Scan for the cell matching the given text and deliver its (x, y) coordinate at center. 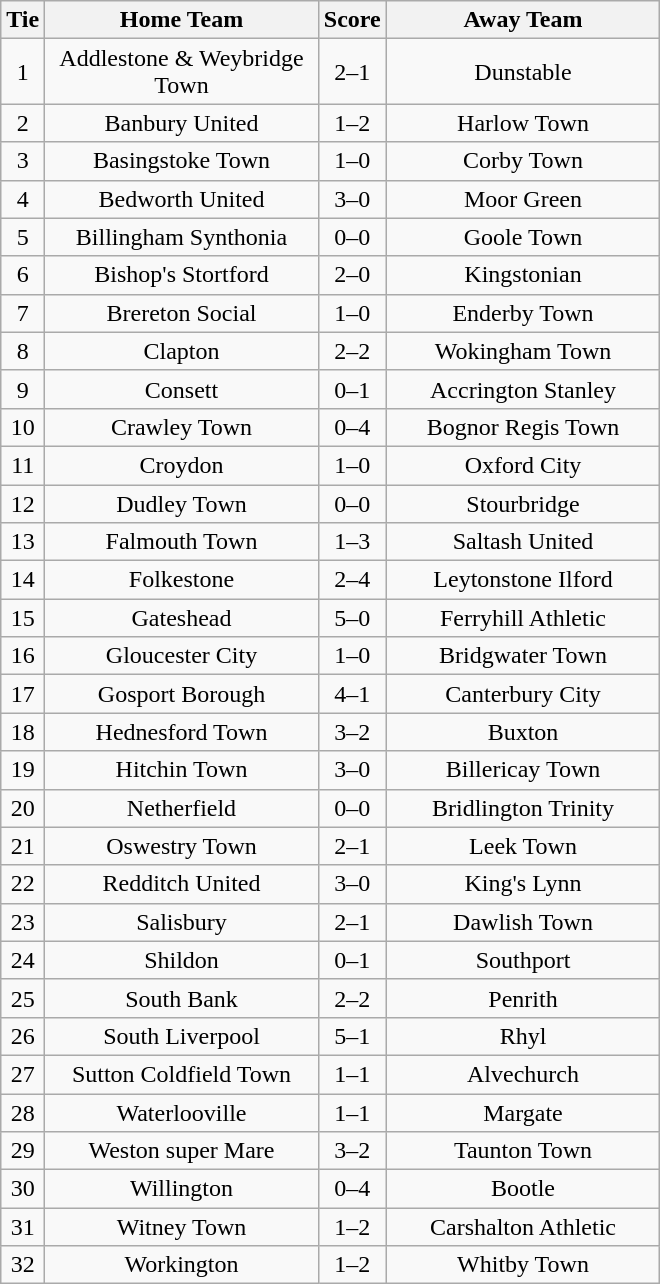
Away Team (523, 20)
5–1 (352, 1036)
Croydon (182, 465)
6 (23, 275)
Southport (523, 960)
4–1 (352, 694)
Harlow Town (523, 123)
27 (23, 1074)
South Bank (182, 998)
22 (23, 884)
Redditch United (182, 884)
9 (23, 389)
Gloucester City (182, 656)
Clapton (182, 351)
Waterlooville (182, 1113)
Score (352, 20)
Banbury United (182, 123)
Bridgwater Town (523, 656)
Hednesford Town (182, 732)
Sutton Coldfield Town (182, 1074)
Shildon (182, 960)
Folkestone (182, 580)
Tie (23, 20)
Margate (523, 1113)
Ferryhill Athletic (523, 618)
Addlestone & Weybridge Town (182, 72)
11 (23, 465)
Oxford City (523, 465)
Gateshead (182, 618)
Wokingham Town (523, 351)
21 (23, 846)
13 (23, 542)
Taunton Town (523, 1151)
10 (23, 427)
Enderby Town (523, 313)
17 (23, 694)
7 (23, 313)
Weston super Mare (182, 1151)
3 (23, 161)
Basingstoke Town (182, 161)
Corby Town (523, 161)
King's Lynn (523, 884)
18 (23, 732)
19 (23, 770)
Willington (182, 1189)
Dawlish Town (523, 922)
31 (23, 1227)
Bootle (523, 1189)
Bedworth United (182, 199)
2–4 (352, 580)
Crawley Town (182, 427)
26 (23, 1036)
Stourbridge (523, 503)
Alvechurch (523, 1074)
Oswestry Town (182, 846)
South Liverpool (182, 1036)
30 (23, 1189)
1 (23, 72)
20 (23, 808)
5–0 (352, 618)
29 (23, 1151)
Bognor Regis Town (523, 427)
Saltash United (523, 542)
Leytonstone Ilford (523, 580)
Bridlington Trinity (523, 808)
Penrith (523, 998)
Buxton (523, 732)
Workington (182, 1265)
23 (23, 922)
Consett (182, 389)
28 (23, 1113)
Leek Town (523, 846)
Home Team (182, 20)
24 (23, 960)
Falmouth Town (182, 542)
14 (23, 580)
4 (23, 199)
8 (23, 351)
Canterbury City (523, 694)
5 (23, 237)
Whitby Town (523, 1265)
Netherfield (182, 808)
Accrington Stanley (523, 389)
Bishop's Stortford (182, 275)
12 (23, 503)
2 (23, 123)
Rhyl (523, 1036)
16 (23, 656)
1–3 (352, 542)
Witney Town (182, 1227)
Salisbury (182, 922)
Kingstonian (523, 275)
Brereton Social (182, 313)
2–0 (352, 275)
Carshalton Athletic (523, 1227)
Hitchin Town (182, 770)
Dudley Town (182, 503)
Dunstable (523, 72)
Gosport Borough (182, 694)
Moor Green (523, 199)
Billingham Synthonia (182, 237)
Billericay Town (523, 770)
32 (23, 1265)
15 (23, 618)
25 (23, 998)
Goole Town (523, 237)
